Output the (x, y) coordinate of the center of the cell containing the given text.  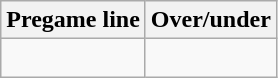
Pregame line (74, 20)
Over/under (210, 20)
